Locate the cell with the specified text and output its (x, y) center coordinate. 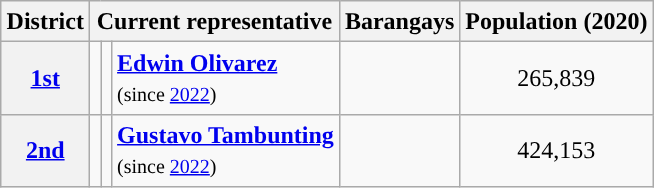
2nd (45, 150)
424,153 (556, 150)
265,839 (556, 78)
Current representative (214, 22)
1st (45, 78)
Gustavo Tambunting(since 2022) (226, 150)
Population (2020) (556, 22)
District (45, 22)
Barangays (399, 22)
Edwin Olivarez(since 2022) (226, 78)
